Capture the cell that displays the provided text and extract its [x, y] central coordinate. 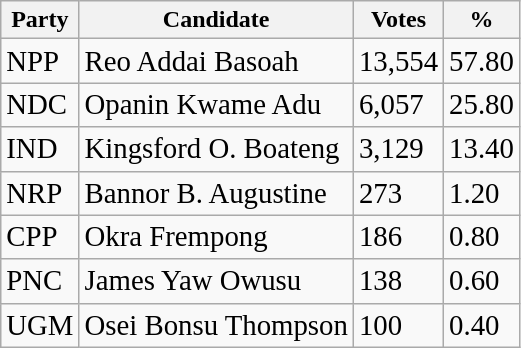
Opanin Kwame Adu [216, 105]
James Yaw Owusu [216, 281]
UGM [40, 325]
13.40 [482, 149]
0.80 [482, 237]
25.80 [482, 105]
6,057 [398, 105]
Osei Bonsu Thompson [216, 325]
NRP [40, 193]
PNC [40, 281]
13,554 [398, 61]
138 [398, 281]
Reo Addai Basoah [216, 61]
57.80 [482, 61]
CPP [40, 237]
IND [40, 149]
273 [398, 193]
Okra Frempong [216, 237]
100 [398, 325]
NDC [40, 105]
1.20 [482, 193]
Bannor B. Augustine [216, 193]
% [482, 20]
Kingsford O. Boateng [216, 149]
NPP [40, 61]
Candidate [216, 20]
0.60 [482, 281]
Party [40, 20]
Votes [398, 20]
186 [398, 237]
3,129 [398, 149]
0.40 [482, 325]
